Capture the cell that displays the provided text and extract its [X, Y] central coordinate. 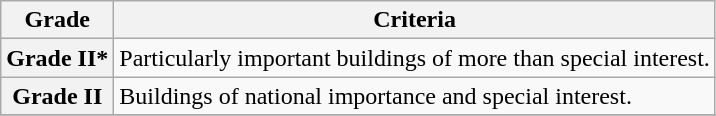
Grade [58, 20]
Particularly important buildings of more than special interest. [415, 58]
Grade II* [58, 58]
Criteria [415, 20]
Grade II [58, 96]
Buildings of national importance and special interest. [415, 96]
